From the cell containing the given text, extract its center point as (X, Y) coordinate. 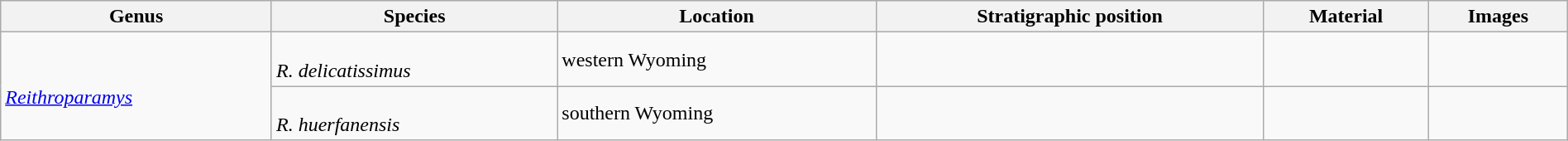
Genus (136, 17)
western Wyoming (716, 60)
Images (1498, 17)
Location (716, 17)
Material (1346, 17)
southern Wyoming (716, 113)
Stratigraphic position (1070, 17)
Reithroparamys (136, 86)
R. huerfanensis (414, 113)
R. delicatissimus (414, 60)
Species (414, 17)
